Determine the (x, y) coordinate at the center of the cell enclosing the given text.  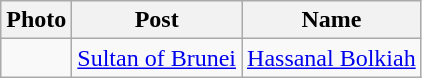
Hassanal Bolkiah (332, 58)
Photo (36, 20)
Post (157, 20)
Name (332, 20)
Sultan of Brunei (157, 58)
